Identify which cell holds the provided text, then report its (X, Y) central coordinate. 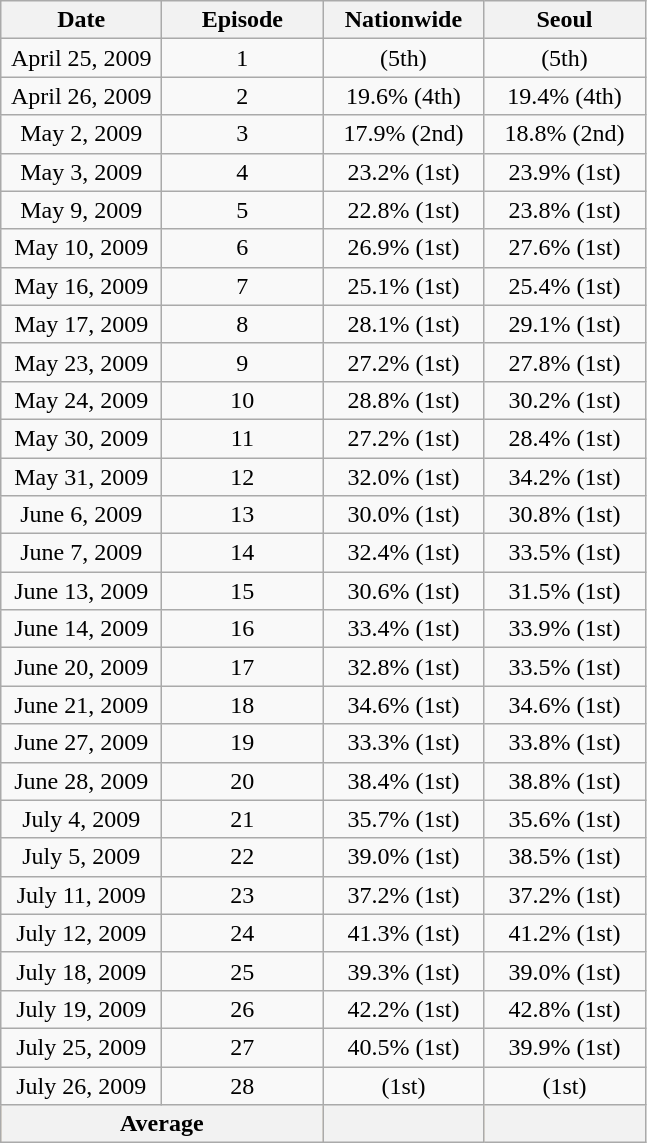
39.3% (1st) (404, 971)
Average (162, 1124)
35.7% (1st) (404, 819)
25 (242, 971)
June 28, 2009 (82, 781)
42.2% (1st) (404, 1009)
May 31, 2009 (82, 477)
22.8% (1st) (404, 210)
July 5, 2009 (82, 857)
20 (242, 781)
27.6% (1st) (564, 248)
28.1% (1st) (404, 324)
July 26, 2009 (82, 1085)
July 25, 2009 (82, 1047)
11 (242, 438)
42.8% (1st) (564, 1009)
June 21, 2009 (82, 705)
2 (242, 96)
May 16, 2009 (82, 286)
19 (242, 743)
30.8% (1st) (564, 515)
21 (242, 819)
25.4% (1st) (564, 286)
June 14, 2009 (82, 629)
30.0% (1st) (404, 515)
May 23, 2009 (82, 362)
July 19, 2009 (82, 1009)
3 (242, 134)
May 24, 2009 (82, 400)
18 (242, 705)
29.1% (1st) (564, 324)
38.5% (1st) (564, 857)
14 (242, 553)
10 (242, 400)
32.4% (1st) (404, 553)
33.8% (1st) (564, 743)
19.6% (4th) (404, 96)
18.8% (2nd) (564, 134)
24 (242, 933)
12 (242, 477)
38.4% (1st) (404, 781)
16 (242, 629)
June 20, 2009 (82, 667)
38.8% (1st) (564, 781)
June 6, 2009 (82, 515)
June 27, 2009 (82, 743)
May 3, 2009 (82, 172)
1 (242, 58)
34.2% (1st) (564, 477)
Date (82, 20)
23.8% (1st) (564, 210)
7 (242, 286)
July 18, 2009 (82, 971)
5 (242, 210)
May 9, 2009 (82, 210)
23.2% (1st) (404, 172)
17.9% (2nd) (404, 134)
Episode (242, 20)
30.6% (1st) (404, 591)
April 26, 2009 (82, 96)
27 (242, 1047)
35.6% (1st) (564, 819)
31.5% (1st) (564, 591)
4 (242, 172)
13 (242, 515)
April 25, 2009 (82, 58)
July 12, 2009 (82, 933)
41.3% (1st) (404, 933)
26.9% (1st) (404, 248)
41.2% (1st) (564, 933)
Nationwide (404, 20)
Seoul (564, 20)
22 (242, 857)
23 (242, 895)
19.4% (4th) (564, 96)
17 (242, 667)
9 (242, 362)
15 (242, 591)
40.5% (1st) (404, 1047)
33.3% (1st) (404, 743)
32.8% (1st) (404, 667)
28 (242, 1085)
6 (242, 248)
June 7, 2009 (82, 553)
July 4, 2009 (82, 819)
33.9% (1st) (564, 629)
8 (242, 324)
28.8% (1st) (404, 400)
32.0% (1st) (404, 477)
27.8% (1st) (564, 362)
May 2, 2009 (82, 134)
25.1% (1st) (404, 286)
39.9% (1st) (564, 1047)
23.9% (1st) (564, 172)
July 11, 2009 (82, 895)
33.4% (1st) (404, 629)
May 30, 2009 (82, 438)
May 17, 2009 (82, 324)
26 (242, 1009)
30.2% (1st) (564, 400)
June 13, 2009 (82, 591)
May 10, 2009 (82, 248)
28.4% (1st) (564, 438)
